Extract the [x, y] coordinate from the center of the cell holding the provided text.  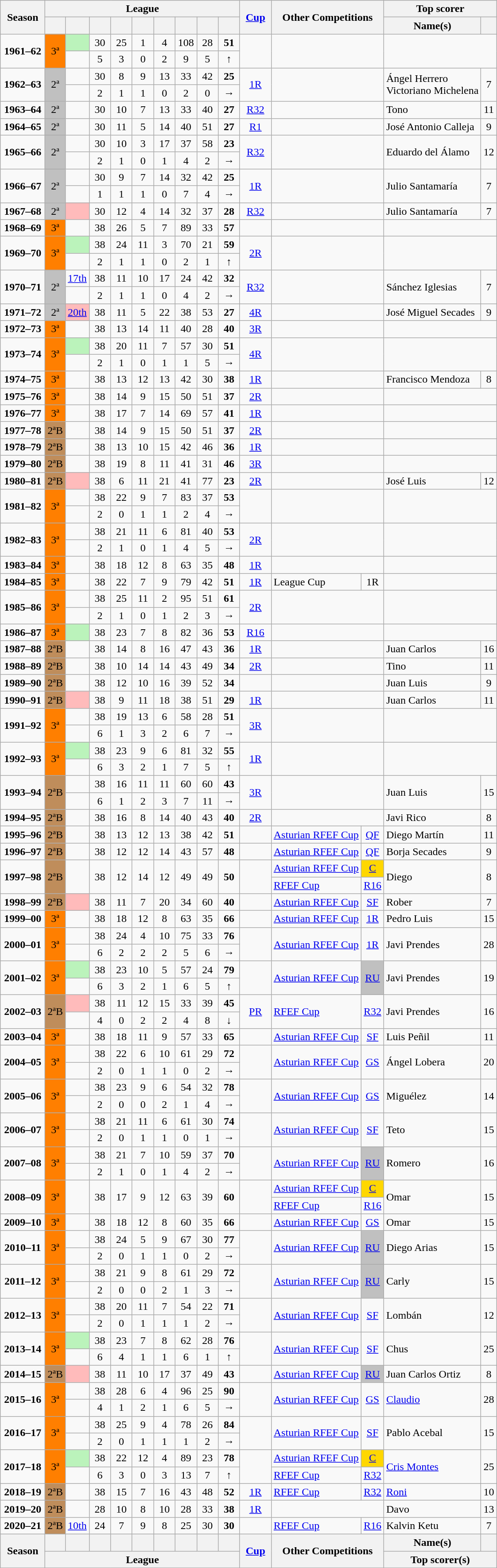
1973–74 [23, 354]
Lombán [432, 1315]
65 [229, 1037]
1964–65 [23, 127]
Chus [432, 1349]
PR [255, 1011]
1961–62 [23, 51]
74 [229, 1121]
1965–66 [23, 152]
1980–81 [23, 480]
1970–71 [23, 287]
Claudio [432, 1399]
Davo [432, 1509]
2002–03 [23, 1011]
2004–05 [23, 1062]
José Luis [432, 480]
1998–99 [23, 902]
82 [186, 632]
1976–77 [23, 413]
2003–04 [23, 1037]
45 [229, 1003]
Borja Secades [432, 852]
José Antonio Calleja [432, 127]
2009–10 [23, 1222]
Diego Arias [432, 1247]
90 [229, 1391]
1975–76 [23, 396]
1967–68 [23, 211]
Ángel Lobera [432, 1062]
1990–91 [23, 700]
1986–87 [23, 632]
20th [78, 312]
17th [78, 279]
2000–01 [23, 944]
1997–98 [23, 877]
1981–82 [23, 506]
1971–72 [23, 312]
Carly [432, 1281]
Pedro Luis [432, 919]
Pablo Acebal [432, 1433]
1982–83 [23, 540]
Diego Martín [432, 835]
69 [186, 413]
75 [186, 936]
67 [186, 1239]
2018–19 [23, 1492]
Miguélez [432, 1096]
R1 [255, 127]
2014–15 [23, 1374]
1983–84 [23, 565]
José Miguel Secades [432, 312]
1962–63 [23, 85]
2006–07 [23, 1130]
2012–13 [23, 1315]
1995–96 [23, 835]
96 [186, 1391]
108 [186, 43]
1978–79 [23, 447]
1963–64 [23, 110]
1987–88 [23, 649]
Javi Rico [432, 818]
Eduardo del Álamo [432, 152]
Francisco Mendoza [432, 379]
1994–95 [23, 818]
95 [186, 599]
League Cup [316, 582]
2013–14 [23, 1349]
Top scorer(s) [440, 1559]
2017–18 [23, 1467]
47 [186, 649]
55 [229, 751]
Teto [432, 1130]
Roni [432, 1492]
2005–06 [23, 1096]
1999–00 [23, 919]
Tono [432, 110]
1966–67 [23, 186]
1974–75 [23, 379]
1988–89 [23, 666]
Top scorer [440, 9]
1992–93 [23, 759]
1968–69 [23, 228]
1979–80 [23, 464]
1991–92 [23, 725]
2020–21 [23, 1525]
Rober [432, 902]
2008–09 [23, 1197]
2019–20 [23, 1509]
31 [207, 464]
2015–16 [23, 1399]
1969–70 [23, 253]
Tino [432, 666]
Cris Montes [432, 1467]
84 [229, 1425]
62 [186, 1340]
10th [78, 1525]
↓ [229, 1020]
Juan Carlos Ortiz [432, 1374]
Diego [432, 877]
1985–86 [23, 607]
1996–97 [23, 852]
2016–17 [23, 1433]
2007–08 [23, 1163]
2001–02 [23, 978]
1984–85 [23, 582]
Ángel Herrero Victoriano Michelena [432, 85]
71 [229, 1307]
Kalvin Ketu [432, 1525]
83 [186, 498]
Romero [432, 1163]
Luis Peñil [432, 1037]
2011–12 [23, 1281]
1972–73 [23, 329]
1977–78 [23, 430]
1989–90 [23, 683]
1993–94 [23, 793]
Sánchez Iglesias [432, 287]
2010–11 [23, 1247]
